Search for the cell housing the specified text and yield its (x, y) center coordinate. 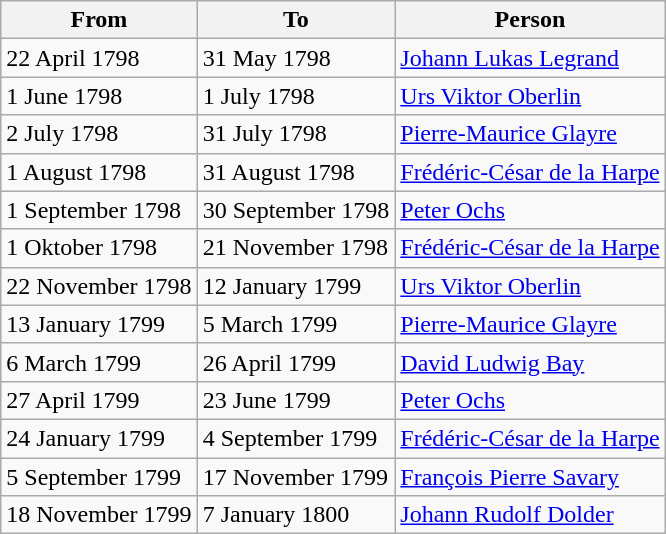
Johann Lukas Legrand (530, 58)
26 April 1799 (296, 362)
From (99, 20)
François Pierre Savary (530, 477)
1 September 1798 (99, 210)
1 Oktober 1798 (99, 248)
1 June 1798 (99, 96)
24 January 1799 (99, 438)
Person (530, 20)
5 September 1799 (99, 477)
30 September 1798 (296, 210)
17 November 1799 (296, 477)
31 May 1798 (296, 58)
7 January 1800 (296, 515)
12 January 1799 (296, 286)
1 July 1798 (296, 96)
Johann Rudolf Dolder (530, 515)
22 April 1798 (99, 58)
31 August 1798 (296, 172)
David Ludwig Bay (530, 362)
18 November 1799 (99, 515)
6 March 1799 (99, 362)
2 July 1798 (99, 134)
27 April 1799 (99, 400)
21 November 1798 (296, 248)
23 June 1799 (296, 400)
13 January 1799 (99, 324)
4 September 1799 (296, 438)
22 November 1798 (99, 286)
31 July 1798 (296, 134)
1 August 1798 (99, 172)
To (296, 20)
5 March 1799 (296, 324)
